Output the [x, y] coordinate of the center of the cell containing the given text.  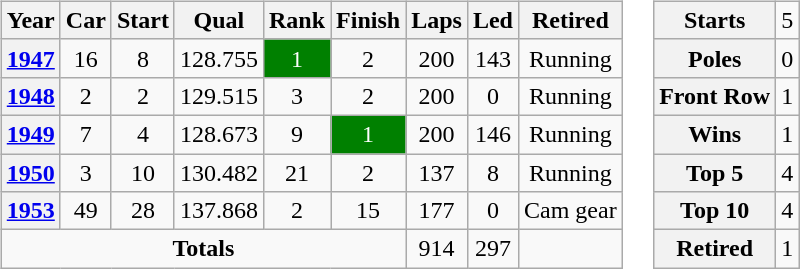
9 [296, 134]
Start [142, 20]
5 [788, 20]
28 [142, 211]
Wins [715, 134]
Car [86, 20]
Year [30, 20]
1953 [30, 211]
1947 [30, 58]
15 [368, 211]
914 [437, 249]
129.515 [218, 96]
Rank [296, 20]
Starts [715, 20]
1950 [30, 173]
7 [86, 134]
21 [296, 173]
Totals [203, 249]
297 [492, 249]
Top 5 [715, 173]
1949 [30, 134]
Laps [437, 20]
130.482 [218, 173]
49 [86, 211]
143 [492, 58]
177 [437, 211]
137 [437, 173]
Poles [715, 58]
10 [142, 173]
Front Row [715, 96]
1948 [30, 96]
Cam gear [570, 211]
128.673 [218, 134]
Top 10 [715, 211]
Qual [218, 20]
146 [492, 134]
Led [492, 20]
128.755 [218, 58]
137.868 [218, 211]
16 [86, 58]
Finish [368, 20]
